Output the [x, y] coordinate of the center of the cell containing the given text.  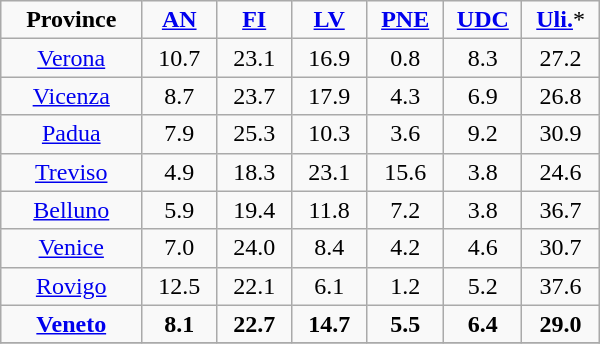
AN [180, 20]
29.0 [560, 324]
30.9 [560, 134]
Veneto [72, 324]
1.2 [406, 286]
23.7 [254, 96]
4.3 [406, 96]
6.4 [483, 324]
Province [72, 20]
19.4 [254, 210]
10.7 [180, 58]
18.3 [254, 172]
24.6 [560, 172]
16.9 [330, 58]
0.8 [406, 58]
Padua [72, 134]
5.5 [406, 324]
7.2 [406, 210]
27.2 [560, 58]
8.1 [180, 324]
26.8 [560, 96]
30.7 [560, 248]
36.7 [560, 210]
4.9 [180, 172]
7.9 [180, 134]
3.6 [406, 134]
11.8 [330, 210]
5.9 [180, 210]
7.0 [180, 248]
Belluno [72, 210]
Uli.* [560, 20]
Verona [72, 58]
5.2 [483, 286]
8.4 [330, 248]
12.5 [180, 286]
37.6 [560, 286]
10.3 [330, 134]
Venice [72, 248]
PNE [406, 20]
4.6 [483, 248]
6.9 [483, 96]
8.7 [180, 96]
6.1 [330, 286]
15.6 [406, 172]
Rovigo [72, 286]
14.7 [330, 324]
4.2 [406, 248]
UDC [483, 20]
22.7 [254, 324]
FI [254, 20]
22.1 [254, 286]
9.2 [483, 134]
Treviso [72, 172]
LV [330, 20]
8.3 [483, 58]
24.0 [254, 248]
17.9 [330, 96]
Vicenza [72, 96]
25.3 [254, 134]
